Determine the (x, y) coordinate at the center of the cell enclosing the given text.  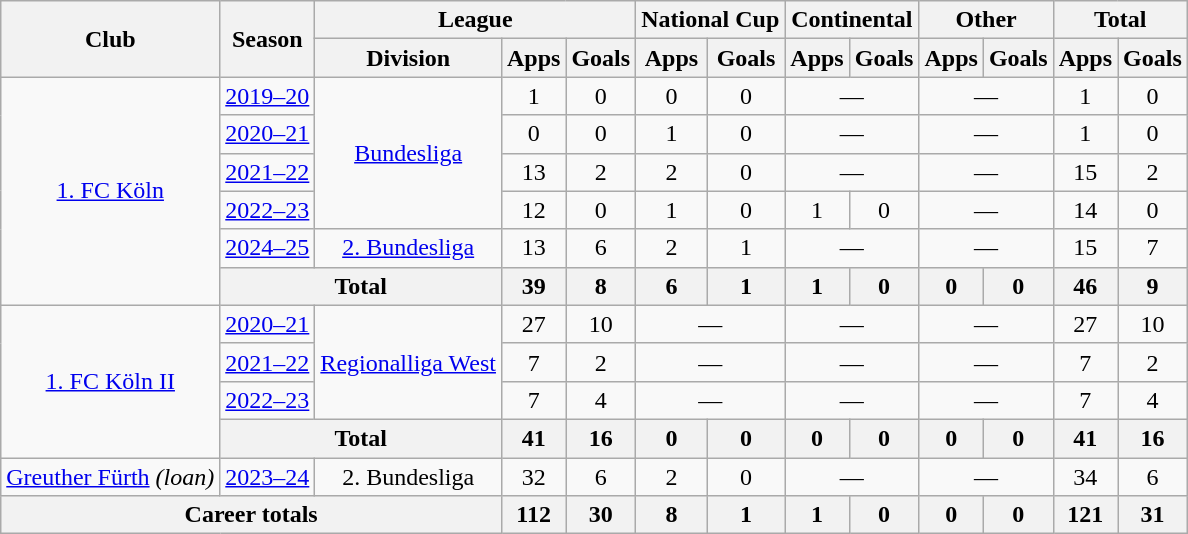
2023–24 (268, 477)
Other (986, 20)
30 (601, 515)
2019–20 (268, 96)
9 (1153, 286)
Regionalliga West (408, 362)
National Cup (710, 20)
Career totals (252, 515)
Bundesliga (408, 153)
121 (1085, 515)
34 (1085, 477)
Season (268, 39)
1. FC Köln II (110, 381)
39 (533, 286)
Greuther Fürth (loan) (110, 477)
League (476, 20)
Club (110, 39)
2024–25 (268, 248)
Division (408, 58)
14 (1085, 210)
46 (1085, 286)
Continental (852, 20)
1. FC Köln (110, 191)
32 (533, 477)
31 (1153, 515)
112 (533, 515)
12 (533, 210)
